Detect which cell encompasses the target text, then output its [X, Y] center coordinate. 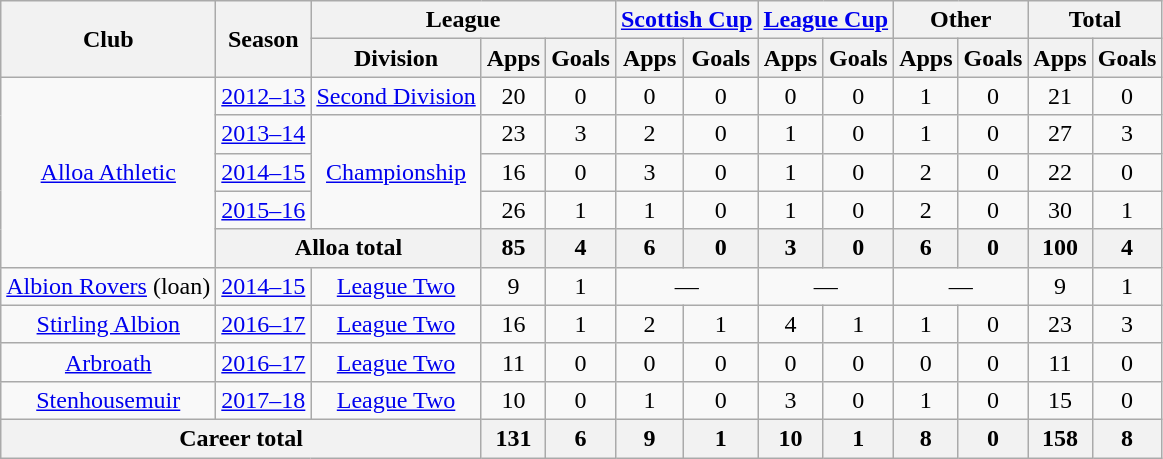
26 [513, 210]
27 [1060, 134]
Other [961, 20]
League [464, 20]
158 [1060, 438]
20 [513, 96]
Stirling Albion [108, 324]
2015–16 [264, 210]
100 [1060, 248]
85 [513, 248]
2012–13 [264, 96]
Total [1095, 20]
131 [513, 438]
22 [1060, 172]
Alloa Athletic [108, 172]
Stenhousemuir [108, 400]
2017–18 [264, 400]
15 [1060, 400]
Division [396, 58]
2013–14 [264, 134]
Club [108, 39]
Career total [241, 438]
21 [1060, 96]
League Cup [826, 20]
Alloa total [348, 248]
Second Division [396, 96]
30 [1060, 210]
Season [264, 39]
Albion Rovers (loan) [108, 286]
Championship [396, 172]
Scottish Cup [686, 20]
Arbroath [108, 362]
